Pinpoint the cell where the given text exists, returning its [x, y] midpoint coordinate. 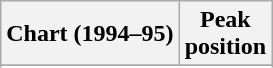
Chart (1994–95) [90, 34]
Peakposition [225, 34]
